Scan for the cell matching the given text and deliver its (X, Y) coordinate at center. 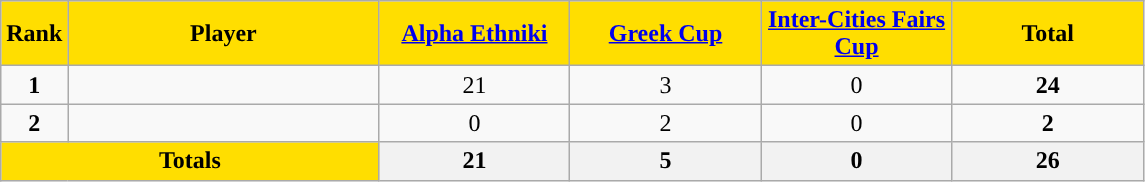
Alpha Ethniki (474, 34)
26 (1048, 161)
Totals (190, 161)
3 (666, 85)
Player (224, 34)
Rank (34, 34)
Greek Cup (666, 34)
1 (34, 85)
5 (666, 161)
Total (1048, 34)
24 (1048, 85)
Inter-Cities Fairs Cup (856, 34)
